Find where the given text appears and provide that cell's center as [x, y] coordinate. 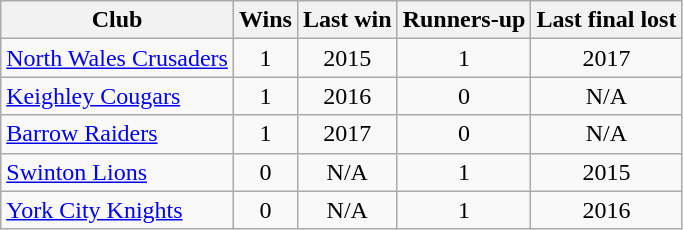
Barrow Raiders [118, 134]
Last final lost [606, 20]
York City Knights [118, 210]
Keighley Cougars [118, 96]
Runners-up [464, 20]
Club [118, 20]
North Wales Crusaders [118, 58]
Last win [347, 20]
Swinton Lions [118, 172]
Wins [265, 20]
